Output the [X, Y] coordinate of the center of the cell containing the given text.  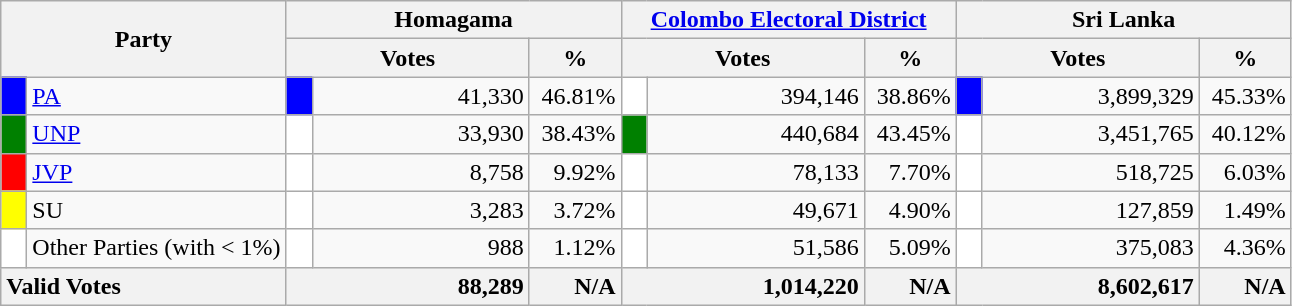
33,930 [420, 134]
PA [156, 96]
6.03% [1245, 172]
Sri Lanka [1124, 20]
440,684 [756, 134]
7.70% [910, 172]
4.90% [910, 210]
8,758 [420, 172]
40.12% [1245, 134]
3,283 [420, 210]
UNP [156, 134]
Party [144, 39]
45.33% [1245, 96]
3,451,765 [1090, 134]
3.72% [575, 210]
Other Parties (with < 1%) [156, 248]
49,671 [756, 210]
88,289 [408, 286]
9.92% [575, 172]
518,725 [1090, 172]
1.49% [1245, 210]
394,146 [756, 96]
43.45% [910, 134]
127,859 [1090, 210]
3,899,329 [1090, 96]
1,014,220 [742, 286]
5.09% [910, 248]
51,586 [756, 248]
Homagama [454, 20]
Valid Votes [144, 286]
4.36% [1245, 248]
46.81% [575, 96]
41,330 [420, 96]
1.12% [575, 248]
988 [420, 248]
SU [156, 210]
78,133 [756, 172]
38.43% [575, 134]
JVP [156, 172]
38.86% [910, 96]
Colombo Electoral District [788, 20]
375,083 [1090, 248]
8,602,617 [1078, 286]
